Pinpoint the cell where the given text exists, returning its (X, Y) midpoint coordinate. 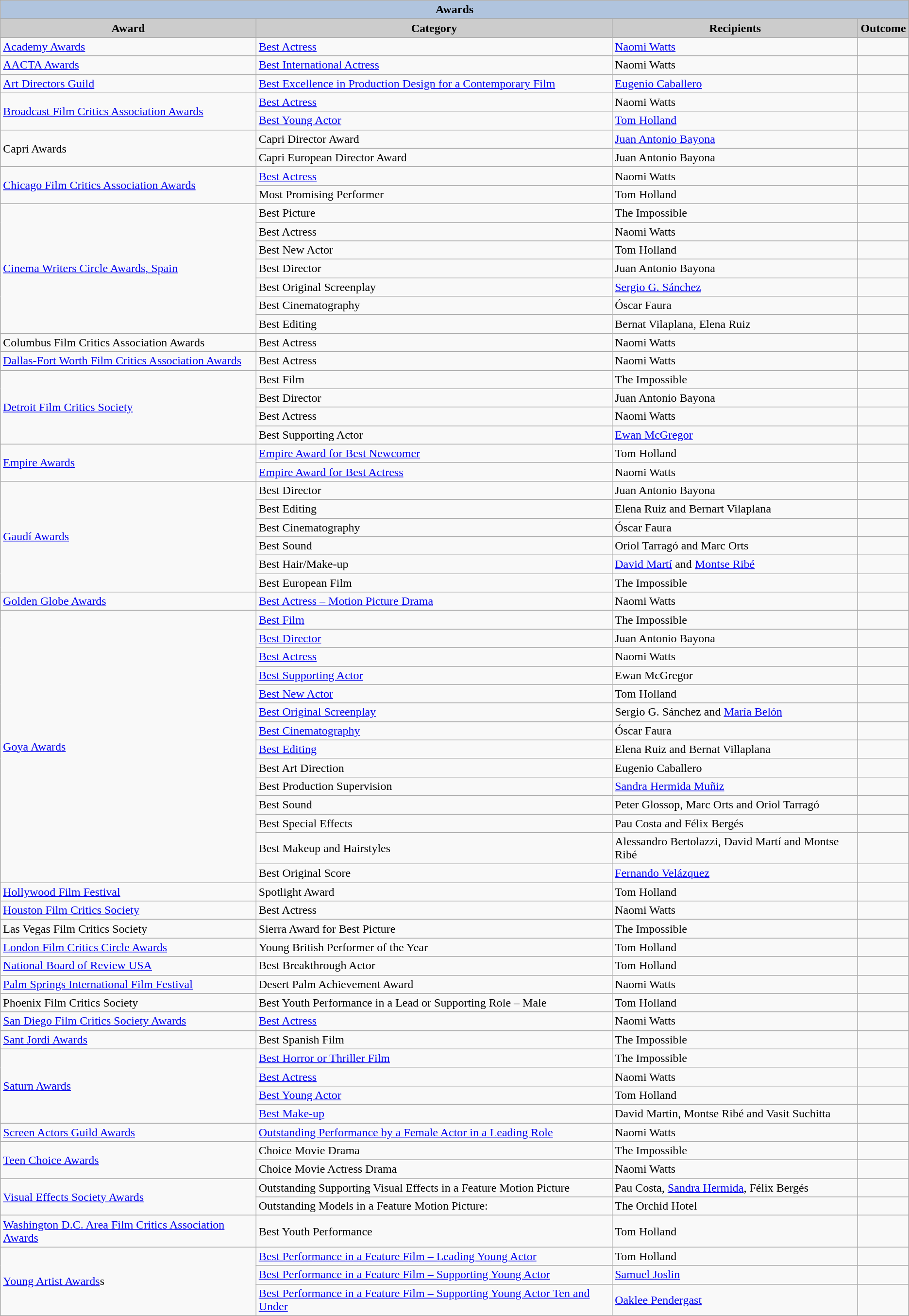
Most Promising Performer (434, 194)
Best Spanish Film (434, 1040)
Samuel Joslin (735, 1275)
Best Makeup and Hairstyles (434, 848)
Chicago Film Critics Association Awards (128, 185)
Choice Movie Actress Drama (434, 1169)
Peter Glossop, Marc Orts and Oriol Tarragó (735, 804)
Awards (454, 10)
David Martí and Montse Ribé (735, 564)
AACTA Awards (128, 65)
Pau Costa and Félix Bergés (735, 823)
Elena Ruiz and Bernat Villaplana (735, 749)
Young Artist Awardss (128, 1282)
Best Breakthrough Actor (434, 966)
Best Youth Performance (434, 1231)
Oriol Tarragó and Marc Orts (735, 546)
David Martin, Montse Ribé and Vasit Suchitta (735, 1113)
Dallas-Fort Worth Film Critics Association Awards (128, 361)
Gaudí Awards (128, 536)
Best Performance in a Feature Film – Leading Young Actor (434, 1256)
Recipients (735, 28)
Houston Film Critics Society (128, 910)
Best Performance in a Feature Film – Supporting Young Actor (434, 1275)
Sandra Hermida Muñiz (735, 786)
Best Performance in a Feature Film – Supporting Young Actor Ten and Under (434, 1300)
Best European Film (434, 583)
Best Production Supervision (434, 786)
Washington D.C. Area Film Critics Association Awards (128, 1231)
Bernat Vilaplana, Elena Ruiz (735, 324)
Oaklee Pendergast (735, 1300)
Sergio G. Sánchez and María Belón (735, 712)
Sierra Award for Best Picture (434, 929)
Elena Ruiz and Bernart Vilaplana (735, 509)
Visual Effects Society Awards (128, 1197)
Outstanding Performance by a Female Actor in a Leading Role (434, 1132)
Cinema Writers Circle Awards, Spain (128, 268)
Capri Director Award (434, 139)
Young British Performer of the Year (434, 947)
Best Art Direction (434, 768)
Desert Palm Achievement Award (434, 984)
Best Horror or Thriller Film (434, 1058)
Best Picture (434, 213)
London Film Critics Circle Awards (128, 947)
Choice Movie Drama (434, 1151)
Golden Globe Awards (128, 601)
Screen Actors Guild Awards (128, 1132)
Empire Award for Best Newcomer (434, 453)
Phoenix Film Critics Society (128, 1003)
Detroit Film Critics Society (128, 407)
Academy Awards (128, 47)
Best Special Effects (434, 823)
Outcome (883, 28)
Art Directors Guild (128, 84)
Teen Choice Awards (128, 1160)
Award (128, 28)
Best International Actress (434, 65)
Broadcast Film Critics Association Awards (128, 111)
National Board of Review USA (128, 966)
Capri Awards (128, 148)
Fernando Velázquez (735, 873)
San Diego Film Critics Society Awards (128, 1021)
The Orchid Hotel (735, 1206)
Outstanding Models in a Feature Motion Picture: (434, 1206)
Best Make-up (434, 1113)
Best Hair/Make-up (434, 564)
Alessandro Bertolazzi, David Martí and Montse Ribé (735, 848)
Sergio G. Sánchez (735, 287)
Best Youth Performance in a Lead or Supporting Role – Male (434, 1003)
Capri European Director Award (434, 157)
Sant Jordi Awards (128, 1040)
Las Vegas Film Critics Society (128, 929)
Empire Award for Best Actress (434, 472)
Best Original Score (434, 873)
Hollywood Film Festival (128, 892)
Empire Awards (128, 462)
Best Actress – Motion Picture Drama (434, 601)
Columbus Film Critics Association Awards (128, 342)
Saturn Awards (128, 1086)
Spotlight Award (434, 892)
Best Excellence in Production Design for a Contemporary Film (434, 84)
Outstanding Supporting Visual Effects in a Feature Motion Picture (434, 1188)
Category (434, 28)
Pau Costa, Sandra Hermida, Félix Bergés (735, 1188)
Goya Awards (128, 747)
Palm Springs International Film Festival (128, 984)
